From the cell containing the given text, extract its center point as [x, y] coordinate. 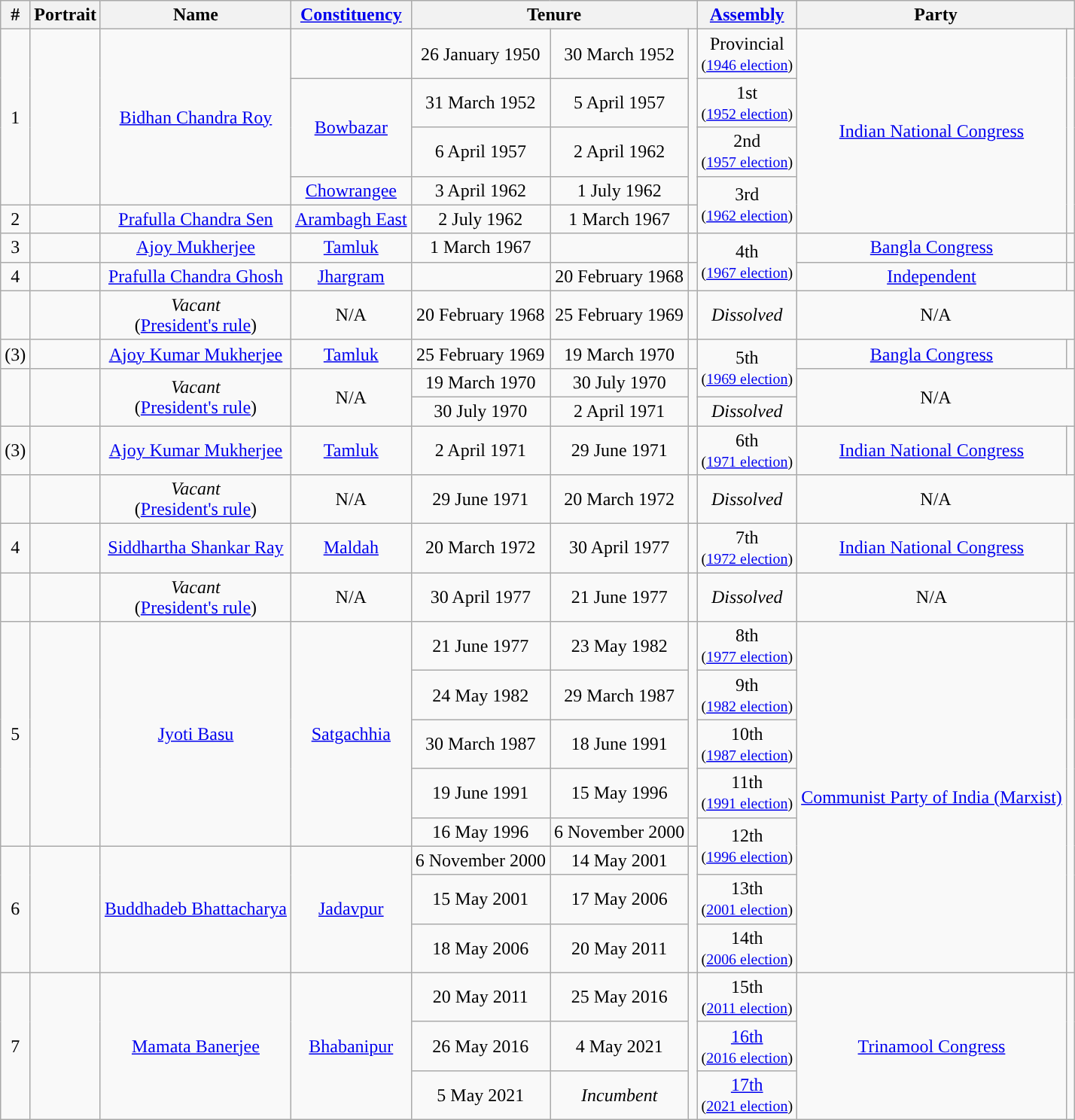
1st(1952 election) [747, 102]
14th (2006 election) [747, 948]
26 May 2016 [480, 1046]
14 May 2001 [619, 860]
30 March 1952 [619, 54]
Independent [932, 276]
7 [15, 1046]
5 [15, 734]
Satgachhia [351, 734]
2nd(1957 election) [747, 152]
18 May 2006 [480, 948]
Bowbazar [351, 127]
2 July 1962 [480, 219]
5 April 1957 [619, 102]
6 [15, 909]
# [15, 15]
3rd (1962 election) [747, 205]
29 March 1987 [619, 695]
31 March 1952 [480, 102]
Bhabanipur [351, 1046]
Prafulla Chandra Sen [196, 219]
6 April 1957 [480, 152]
2 [15, 219]
16th(2016 election) [747, 1046]
11th(1991 election) [747, 793]
3 [15, 248]
16 May 1996 [480, 832]
1 July 1962 [619, 190]
17 May 2006 [619, 899]
Party [936, 15]
30 March 1987 [480, 744]
4 May 2021 [619, 1046]
Siddhartha Shankar Ray [196, 548]
Assembly [747, 15]
Name [196, 15]
15 May 1996 [619, 793]
Prafulla Chandra Ghosh [196, 276]
Maldah [351, 548]
Tenure [554, 15]
3 April 1962 [480, 190]
Jadavpur [351, 909]
12th(1996 election) [747, 846]
Buddhadeb Bhattacharya [196, 909]
Portrait [65, 15]
26 January 1950 [480, 54]
5th(1969 election) [747, 368]
Jyoti Basu [196, 734]
13th(2001 election) [747, 899]
9th(1982 election) [747, 695]
Communist Party of India (Marxist) [932, 797]
24 May 1982 [480, 695]
25 May 2016 [619, 997]
10th(1987 election) [747, 744]
17th(2021 election) [747, 1094]
Trinamool Congress [932, 1046]
15th(2011 election) [747, 997]
15 May 2001 [480, 899]
18 June 1991 [619, 744]
Provincial(1946 election) [747, 54]
8th(1977 election) [747, 646]
4th(1967 election) [747, 262]
7th(1972 election) [747, 548]
Bidhan Chandra Roy [196, 117]
Jhargram [351, 276]
6th(1971 election) [747, 450]
19 June 1991 [480, 793]
Incumbent [619, 1094]
Chowrangee [351, 190]
5 May 2021 [480, 1094]
Mamata Banerjee [196, 1046]
1 [15, 117]
2 April 1962 [619, 152]
Constituency [351, 15]
23 May 1982 [619, 646]
Ajoy Mukherjee [196, 248]
Arambagh East [351, 219]
